Search for the cell housing the specified text and yield its (x, y) center coordinate. 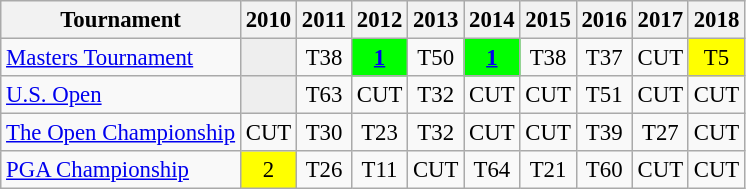
2 (268, 170)
2011 (324, 20)
T30 (324, 133)
T5 (716, 58)
2018 (716, 20)
T37 (604, 58)
T39 (604, 133)
2017 (660, 20)
T60 (604, 170)
T64 (492, 170)
T51 (604, 95)
U.S. Open (121, 95)
T23 (379, 133)
2016 (604, 20)
2015 (548, 20)
2010 (268, 20)
2013 (436, 20)
T21 (548, 170)
2014 (492, 20)
2012 (379, 20)
Masters Tournament (121, 58)
T11 (379, 170)
PGA Championship (121, 170)
The Open Championship (121, 133)
T26 (324, 170)
T50 (436, 58)
T27 (660, 133)
Tournament (121, 20)
T63 (324, 95)
